Find where the given text appears and provide that cell's center as [X, Y] coordinate. 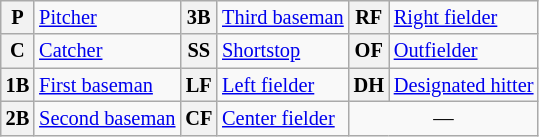
First baseman [107, 85]
SS [198, 51]
1B [18, 85]
OF [369, 51]
2B [18, 118]
Center fielder [282, 118]
LF [198, 85]
Third baseman [282, 17]
Designated hitter [464, 85]
Shortstop [282, 51]
3B [198, 17]
Second baseman [107, 118]
P [18, 17]
RF [369, 17]
DH [369, 85]
Right fielder [464, 17]
C [18, 51]
Outfielder [464, 51]
— [444, 118]
Catcher [107, 51]
Left fielder [282, 85]
CF [198, 118]
Pitcher [107, 17]
